Pinpoint the cell where the given text exists, returning its (x, y) midpoint coordinate. 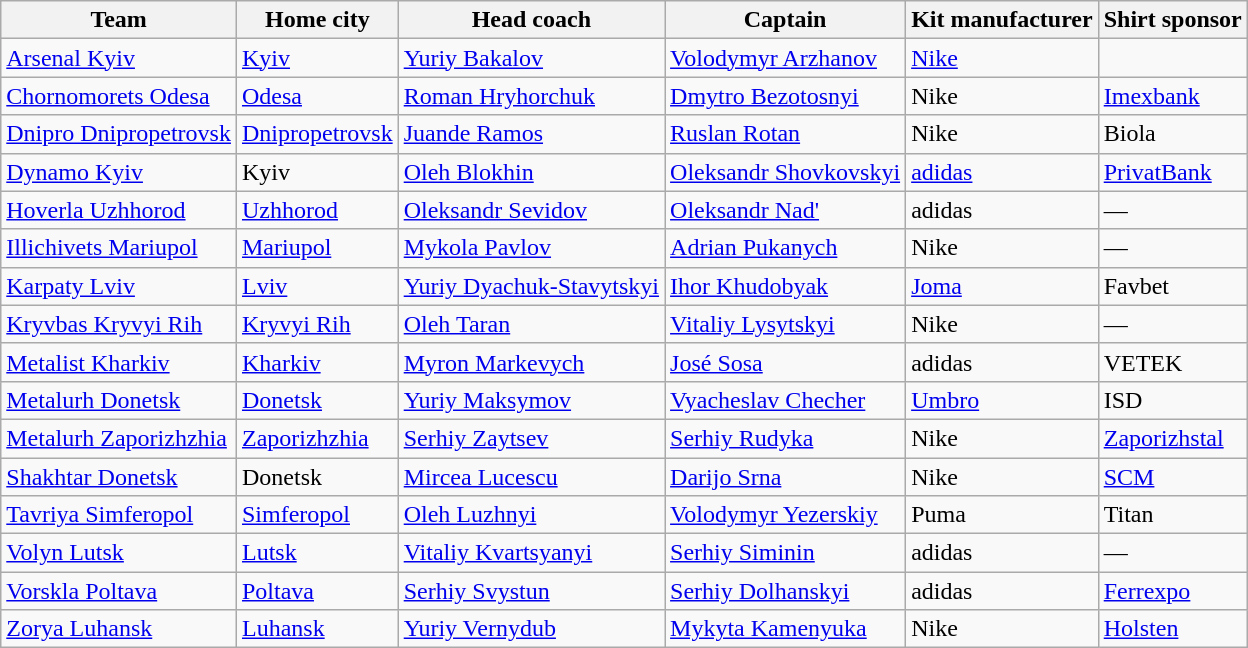
Oleksandr Sevidov (531, 210)
Oleh Luzhnyi (531, 515)
PrivatBank (1172, 172)
Team (119, 20)
Yuriy Vernydub (531, 629)
Dmytro Bezotosnyi (786, 96)
Vitaliy Kvartsyanyi (531, 553)
Serhiy Svystun (531, 591)
Yuriy Bakalov (531, 58)
Captain (786, 20)
Oleksandr Shovkovskyi (786, 172)
Mykyta Kamenyuka (786, 629)
Shirt sponsor (1172, 20)
Serhiy Rudyka (786, 438)
Odesa (317, 96)
Imexbank (1172, 96)
Mariupol (317, 248)
Adrian Pukanych (786, 248)
Dnipro Dnipropetrovsk (119, 134)
Yuriy Dyachuk-Stavytskyi (531, 286)
Serhiy Zaytsev (531, 438)
Ihor Khudobyak (786, 286)
Serhiy Dolhanskyi (786, 591)
Titan (1172, 515)
VETEK (1172, 362)
Vyacheslav Checher (786, 400)
Home city (317, 20)
Poltava (317, 591)
Vitaliy Lysytskyi (786, 324)
Myron Markevych (531, 362)
Holsten (1172, 629)
José Sosa (786, 362)
Mykola Pavlov (531, 248)
Juande Ramos (531, 134)
Shakhtar Donetsk (119, 477)
Tavriya Simferopol (119, 515)
Karpaty Lviv (119, 286)
Head coach (531, 20)
Roman Hryhorchuk (531, 96)
Volodymyr Arzhanov (786, 58)
Oleksandr Nad' (786, 210)
Ferrexpo (1172, 591)
Zaporizhzhia (317, 438)
Illichivets Mariupol (119, 248)
Mircea Lucescu (531, 477)
Puma (1002, 515)
Chornomorets Odesa (119, 96)
Zaporizhstal (1172, 438)
Luhansk (317, 629)
Oleh Blokhin (531, 172)
Dnipropetrovsk (317, 134)
Zorya Luhansk (119, 629)
Ruslan Rotan (786, 134)
Favbet (1172, 286)
Kit manufacturer (1002, 20)
Metalurh Zaporizhzhia (119, 438)
Simferopol (317, 515)
Volodymyr Yezerskiy (786, 515)
Lviv (317, 286)
Metalurh Donetsk (119, 400)
Lutsk (317, 553)
Umbro (1002, 400)
Kharkiv (317, 362)
Hoverla Uzhhorod (119, 210)
Kryvbas Kryvyi Rih (119, 324)
Yuriy Maksymov (531, 400)
Uzhhorod (317, 210)
Serhiy Siminin (786, 553)
Vorskla Poltava (119, 591)
Darijo Srna (786, 477)
Joma (1002, 286)
Metalist Kharkiv (119, 362)
Kryvyi Rih (317, 324)
Volyn Lutsk (119, 553)
Oleh Taran (531, 324)
Dynamo Kyiv (119, 172)
ISD (1172, 400)
SCM (1172, 477)
Biola (1172, 134)
Arsenal Kyiv (119, 58)
